Return [X, Y] of the center of cell containing provided text 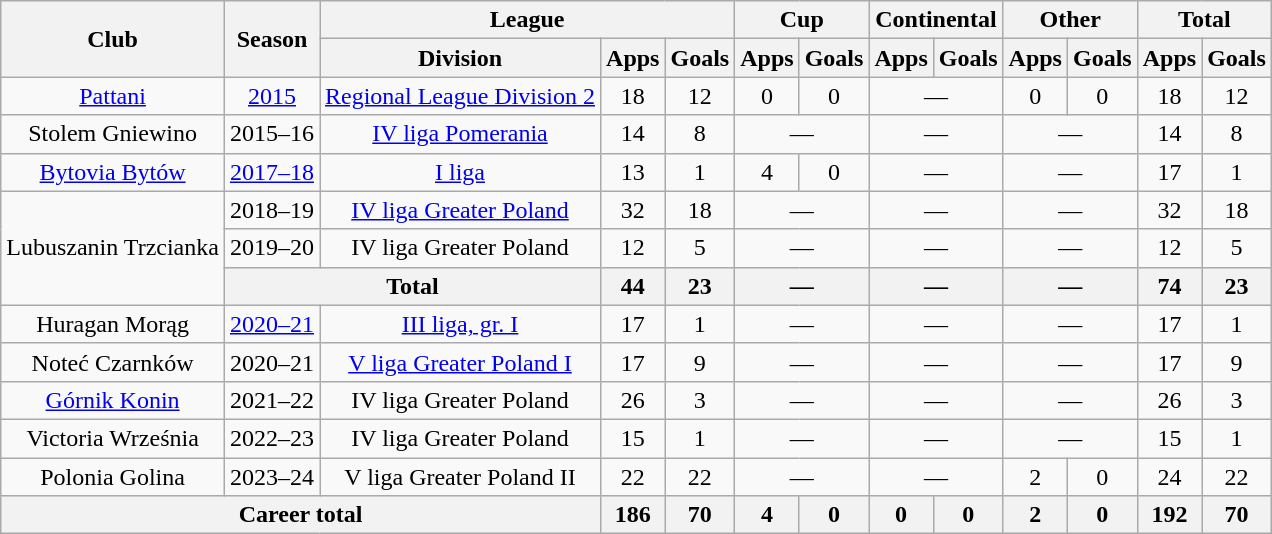
Regional League Division 2 [460, 96]
24 [1169, 477]
2017–18 [272, 172]
186 [633, 515]
2018–19 [272, 210]
2021–22 [272, 400]
Other [1070, 20]
Lubuszanin Trzcianka [113, 248]
Górnik Konin [113, 400]
Noteć Czarnków [113, 362]
III liga, gr. I [460, 324]
Polonia Golina [113, 477]
192 [1169, 515]
V liga Greater Poland II [460, 477]
Career total [301, 515]
Club [113, 39]
2015 [272, 96]
Bytovia Bytów [113, 172]
Continental [936, 20]
2019–20 [272, 248]
Victoria Września [113, 438]
Cup [802, 20]
IV liga Pomerania [460, 134]
Division [460, 58]
2022–23 [272, 438]
2023–24 [272, 477]
2015–16 [272, 134]
I liga [460, 172]
Season [272, 39]
Pattani [113, 96]
League [528, 20]
13 [633, 172]
Huragan Morąg [113, 324]
Stolem Gniewino [113, 134]
44 [633, 286]
V liga Greater Poland I [460, 362]
74 [1169, 286]
